Scan for the cell matching the given text and deliver its [x, y] coordinate at center. 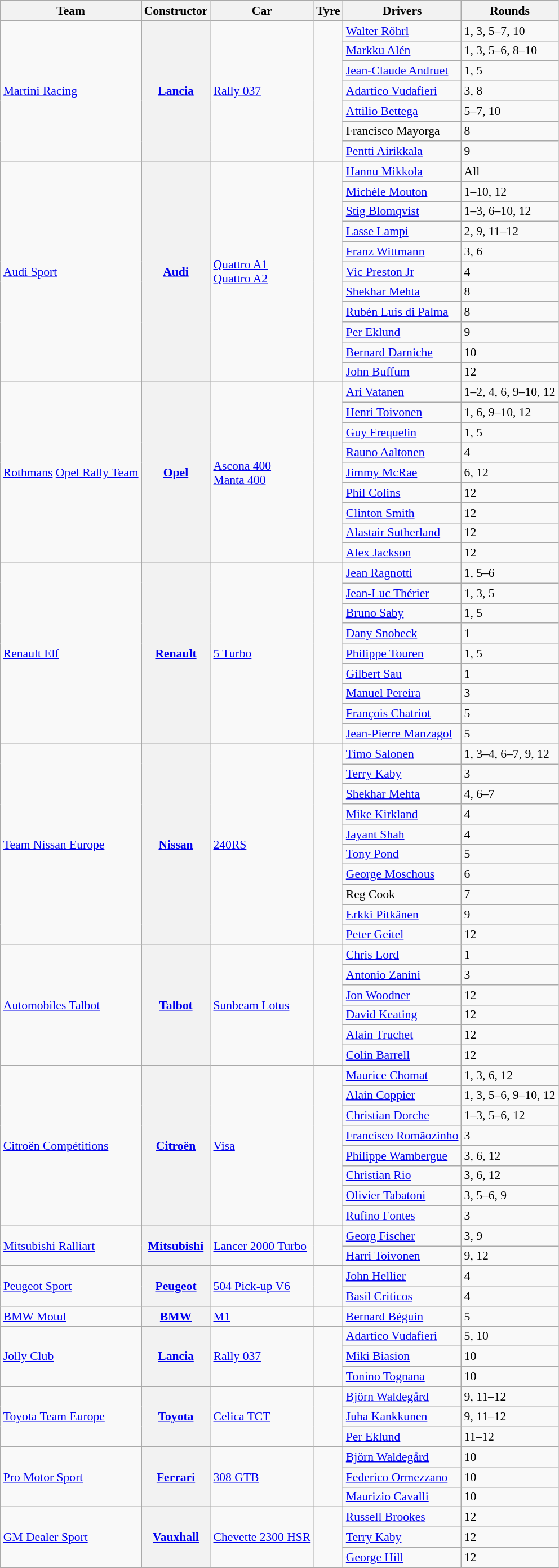
Team [71, 11]
Colin Barrell [402, 1055]
Bernard Darniche [402, 352]
Renault [176, 654]
Tyre [328, 11]
Jean-Claude Andruet [402, 71]
Jon Woodner [402, 995]
1, 3, 5 [510, 593]
John Buffum [402, 372]
Erkki Pitkänen [402, 915]
Rufino Fontes [402, 1216]
Nissan [176, 844]
Attilio Bettega [402, 111]
Alex Jackson [402, 553]
Celica TCT [261, 1416]
1–3, 6–10, 12 [510, 211]
Visa [261, 1146]
1, 6, 9–10, 12 [510, 413]
Jean-Luc Thérier [402, 593]
1–2, 4, 6, 9–10, 12 [510, 392]
9, 12 [510, 1256]
Opel [176, 472]
Jean-Pierre Manzagol [402, 734]
Maurizio Cavalli [402, 1497]
Federico Ormezzano [402, 1477]
Timo Salonen [402, 754]
Mike Kirkland [402, 814]
George Hill [402, 1557]
Renault Elf [71, 654]
Basil Criticos [402, 1296]
David Keating [402, 1015]
Franz Wittmann [402, 252]
Olivier Tabatoni [402, 1196]
Audi [176, 272]
Peugeot [176, 1287]
4, 6–7 [510, 794]
Philippe Touren [402, 653]
Jolly Club [71, 1357]
1, 3, 6, 12 [510, 1075]
Tony Pond [402, 854]
Reg Cook [402, 895]
3, 5–6, 9 [510, 1196]
Citroën Compétitions [71, 1146]
1, 3, 5–6, 8–10 [510, 51]
Pro Motor Sport [71, 1477]
Team Nissan Europe [71, 844]
Sunbeam Lotus [261, 1005]
Alain Coppier [402, 1096]
Clinton Smith [402, 513]
6 [510, 874]
Audi Sport [71, 272]
Vauxhall [176, 1537]
Antonio Zanini [402, 975]
Peter Geitel [402, 935]
1–10, 12 [510, 192]
Toyota Team Europe [71, 1416]
Mitsubishi [176, 1246]
Rounds [510, 11]
11–12 [510, 1437]
Rauno Aaltonen [402, 453]
Juha Kankkunen [402, 1417]
Quattro A1Quattro A2 [261, 272]
All [510, 171]
Dany Snobeck [402, 634]
Francisco Mayorga [402, 131]
240RS [261, 844]
Maurice Chomat [402, 1075]
BMW Motul [71, 1317]
3, 9 [510, 1236]
3, 6 [510, 252]
Georg Fischer [402, 1236]
Manuel Pereira [402, 694]
Bernard Béguin [402, 1317]
Lancer 2000 Turbo [261, 1246]
Car [261, 11]
3, 8 [510, 91]
Hannu Mikkola [402, 171]
Phil Colins [402, 493]
Alain Truchet [402, 1035]
Jayant Shah [402, 834]
5, 10 [510, 1336]
Russell Brookes [402, 1517]
Martini Racing [71, 91]
Citroën [176, 1146]
Vic Preston Jr [402, 272]
5 Turbo [261, 654]
Henri Toivonen [402, 413]
1, 3, 5–6, 9–10, 12 [510, 1096]
George Moschous [402, 874]
1, 5–6 [510, 573]
François Chatriot [402, 714]
Walter Röhrl [402, 31]
Peugeot Sport [71, 1287]
Toyota [176, 1416]
Christian Dorche [402, 1116]
Lasse Lampi [402, 232]
Rothmans Opel Rally Team [71, 472]
Rubén Luis di Palma [402, 312]
Michèle Mouton [402, 192]
Talbot [176, 1005]
GM Dealer Sport [71, 1537]
Ferrari [176, 1477]
Automobiles Talbot [71, 1005]
Chris Lord [402, 955]
6, 12 [510, 473]
Jean Ragnotti [402, 573]
Alastair Sutherland [402, 533]
Guy Frequelin [402, 432]
Mitsubishi Ralliart [71, 1246]
Pentti Airikkala [402, 152]
Jimmy McRae [402, 473]
Constructor [176, 11]
BMW [176, 1317]
Francisco Romãozinho [402, 1136]
John Hellier [402, 1277]
Chevette 2300 HSR [261, 1537]
M1 [261, 1317]
Stig Blomqvist [402, 211]
1–3, 5–6, 12 [510, 1116]
Christian Rio [402, 1176]
Miki Biasion [402, 1357]
Ascona 400Manta 400 [261, 472]
Harri Toivonen [402, 1256]
Philippe Wambergue [402, 1156]
7 [510, 895]
5–7, 10 [510, 111]
2, 9, 11–12 [510, 232]
308 GTB [261, 1477]
1, 3–4, 6–7, 9, 12 [510, 754]
Gilbert Sau [402, 674]
1, 3, 5–7, 10 [510, 31]
Drivers [402, 11]
Ari Vatanen [402, 392]
Markku Alén [402, 51]
Tonino Tognana [402, 1377]
504 Pick-up V6 [261, 1287]
Bruno Saby [402, 613]
